Pinpoint the cell where the given text exists, returning its (x, y) midpoint coordinate. 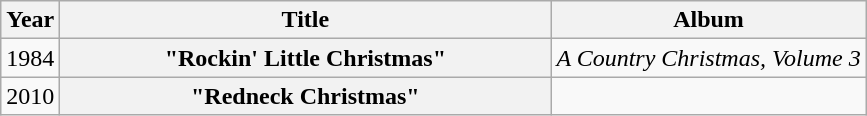
Album (708, 20)
"Rockin' Little Christmas" (306, 58)
Year (30, 20)
Title (306, 20)
1984 (30, 58)
2010 (30, 96)
A Country Christmas, Volume 3 (708, 58)
"Redneck Christmas" (306, 96)
